Detect which cell encompasses the target text, then output its (x, y) center coordinate. 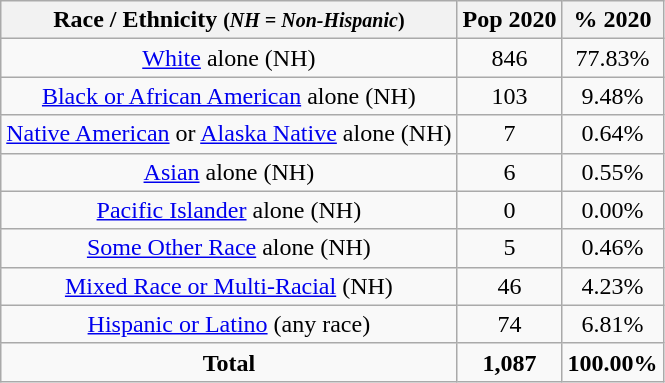
5 (510, 248)
0.46% (612, 248)
0.55% (612, 172)
46 (510, 286)
6 (510, 172)
74 (510, 324)
0 (510, 210)
Total (229, 362)
Race / Ethnicity (NH = Non-Hispanic) (229, 20)
6.81% (612, 324)
9.48% (612, 96)
Some Other Race alone (NH) (229, 248)
Asian alone (NH) (229, 172)
0.64% (612, 134)
0.00% (612, 210)
White alone (NH) (229, 58)
4.23% (612, 286)
77.83% (612, 58)
% 2020 (612, 20)
846 (510, 58)
Native American or Alaska Native alone (NH) (229, 134)
Black or African American alone (NH) (229, 96)
7 (510, 134)
Hispanic or Latino (any race) (229, 324)
Pacific Islander alone (NH) (229, 210)
1,087 (510, 362)
103 (510, 96)
100.00% (612, 362)
Pop 2020 (510, 20)
Mixed Race or Multi-Racial (NH) (229, 286)
